Pinpoint the cell where the given text exists, returning its [x, y] midpoint coordinate. 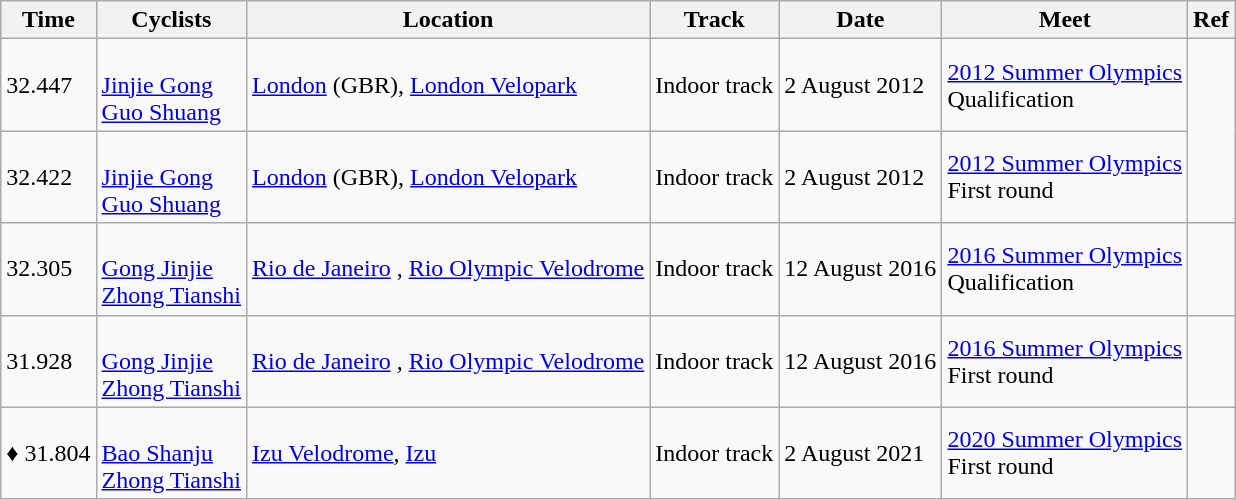
2012 Summer OlympicsFirst round [1065, 177]
31.928 [48, 361]
Location [448, 20]
Time [48, 20]
32.305 [48, 269]
♦ 31.804 [48, 453]
2020 Summer OlympicsFirst round [1065, 453]
Ref [1212, 20]
Track [714, 20]
Bao ShanjuZhong Tianshi [171, 453]
32.447 [48, 85]
Date [860, 20]
Cyclists [171, 20]
Meet [1065, 20]
2016 Summer OlympicsQualification [1065, 269]
2 August 2021 [860, 453]
32.422 [48, 177]
Izu Velodrome, Izu [448, 453]
2016 Summer OlympicsFirst round [1065, 361]
2012 Summer OlympicsQualification [1065, 85]
